Locate the cell with the specified text and output its (X, Y) center coordinate. 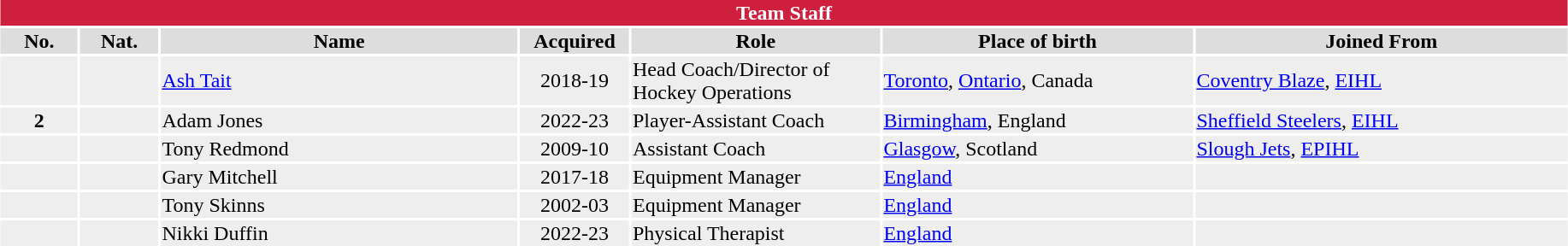
Tony Skinns (339, 205)
Nikki Duffin (339, 233)
2018-19 (575, 80)
Joined From (1382, 41)
Adam Jones (339, 120)
Gary Mitchell (339, 177)
Acquired (575, 41)
2002-03 (575, 205)
Assistant Coach (755, 149)
Team Staff (783, 13)
Place of birth (1038, 41)
Sheffield Steelers, EIHL (1382, 120)
Ash Tait (339, 80)
Head Coach/Director of Hockey Operations (755, 80)
Nat. (120, 41)
Slough Jets, EPIHL (1382, 149)
Name (339, 41)
Toronto, Ontario, Canada (1038, 80)
Player-Assistant Coach (755, 120)
2 (39, 120)
Physical Therapist (755, 233)
Birmingham, England (1038, 120)
2017-18 (575, 177)
2009-10 (575, 149)
Tony Redmond (339, 149)
No. (39, 41)
Coventry Blaze, EIHL (1382, 80)
Role (755, 41)
Glasgow, Scotland (1038, 149)
